Provide the [x, y] coordinate of the cell's center where the given text is located.  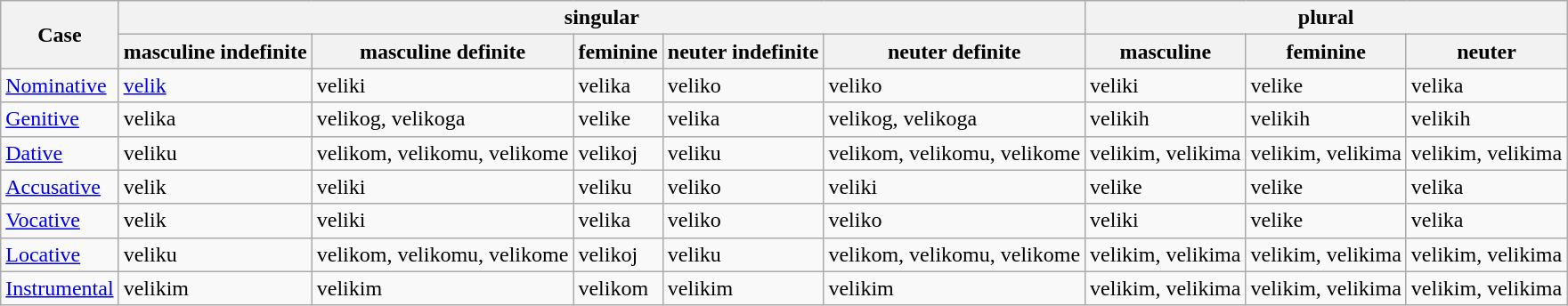
masculine definite [443, 52]
Dative [60, 153]
neuter indefinite [743, 52]
singular [602, 18]
Locative [60, 254]
velikom [618, 288]
neuter [1486, 52]
Case [60, 35]
Genitive [60, 119]
Instrumental [60, 288]
Nominative [60, 85]
masculine indefinite [215, 52]
neuter definite [955, 52]
Vocative [60, 221]
masculine [1166, 52]
Accusative [60, 187]
plural [1327, 18]
